Provide the [X, Y] coordinate of the cell's center where the given text is located.  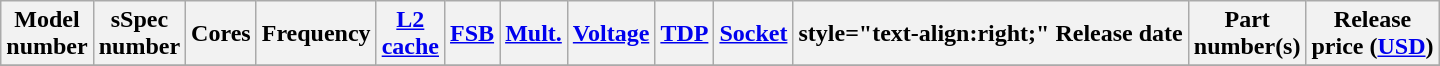
Modelnumber [47, 34]
sSpecnumber [139, 34]
Voltage [611, 34]
Cores [222, 34]
Socket [754, 34]
Releaseprice (USD) [1372, 34]
L2cache [410, 34]
style="text-align:right;" Release date [990, 34]
Frequency [316, 34]
Mult. [534, 34]
Partnumber(s) [1247, 34]
TDP [684, 34]
FSB [472, 34]
